Provide the [x, y] coordinate of the cell's center where the given text is located.  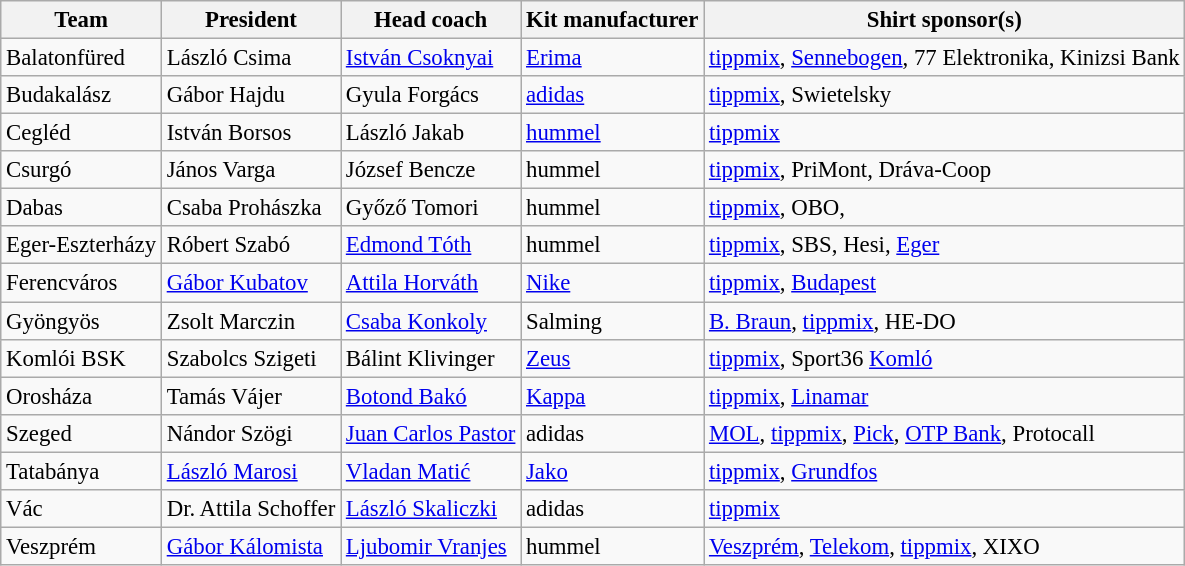
László Skaliczki [431, 509]
Szeged [82, 433]
Csaba Konkoly [431, 321]
tippmix, SBS, Hesi, Eger [944, 245]
tippmix, OBO, [944, 208]
Gábor Hajdu [250, 95]
MOL, tippmix, Pick, OTP Bank, Protocall [944, 433]
Kappa [612, 396]
Juan Carlos Pastor [431, 433]
tippmix, Swietelsky [944, 95]
Cegléd [82, 133]
Kit manufacturer [612, 20]
Csaba Prohászka [250, 208]
Gyula Forgács [431, 95]
Dr. Attila Schoffer [250, 509]
tippmix, Budapest [944, 283]
Ljubomir Vranjes [431, 546]
Team [82, 20]
Bálint Klivinger [431, 358]
tippmix, PriMont, Dráva-Coop [944, 170]
Komlói BSK [82, 358]
Balatonfüred [82, 58]
Ferencváros [82, 283]
Zeus [612, 358]
Tamás Vájer [250, 396]
Shirt sponsor(s) [944, 20]
B. Braun, tippmix, HE-DO [944, 321]
Budakalász [82, 95]
Zsolt Marczin [250, 321]
Csurgó [82, 170]
tippmix, Sennebogen, 77 Elektronika, Kinizsi Bank [944, 58]
Erima [612, 58]
Dabas [82, 208]
Eger-Eszterházy [82, 245]
István Csoknyai [431, 58]
Nándor Szögi [250, 433]
János Varga [250, 170]
Győző Tomori [431, 208]
tippmix, Sport36 Komló [944, 358]
tippmix, Grundfos [944, 471]
Veszprém [82, 546]
Orosháza [82, 396]
Salming [612, 321]
Szabolcs Szigeti [250, 358]
Vladan Matić [431, 471]
Vác [82, 509]
Jako [612, 471]
tippmix, Linamar [944, 396]
Head coach [431, 20]
Róbert Szabó [250, 245]
József Bencze [431, 170]
Botond Bakó [431, 396]
Veszprém, Telekom, tippmix, XIXO [944, 546]
István Borsos [250, 133]
President [250, 20]
Gábor Kubatov [250, 283]
Tatabánya [82, 471]
Nike [612, 283]
Gábor Kálomista [250, 546]
László Jakab [431, 133]
Attila Horváth [431, 283]
Gyöngyös [82, 321]
Edmond Tóth [431, 245]
László Csima [250, 58]
László Marosi [250, 471]
